Detect which cell encompasses the target text, then output its [X, Y] center coordinate. 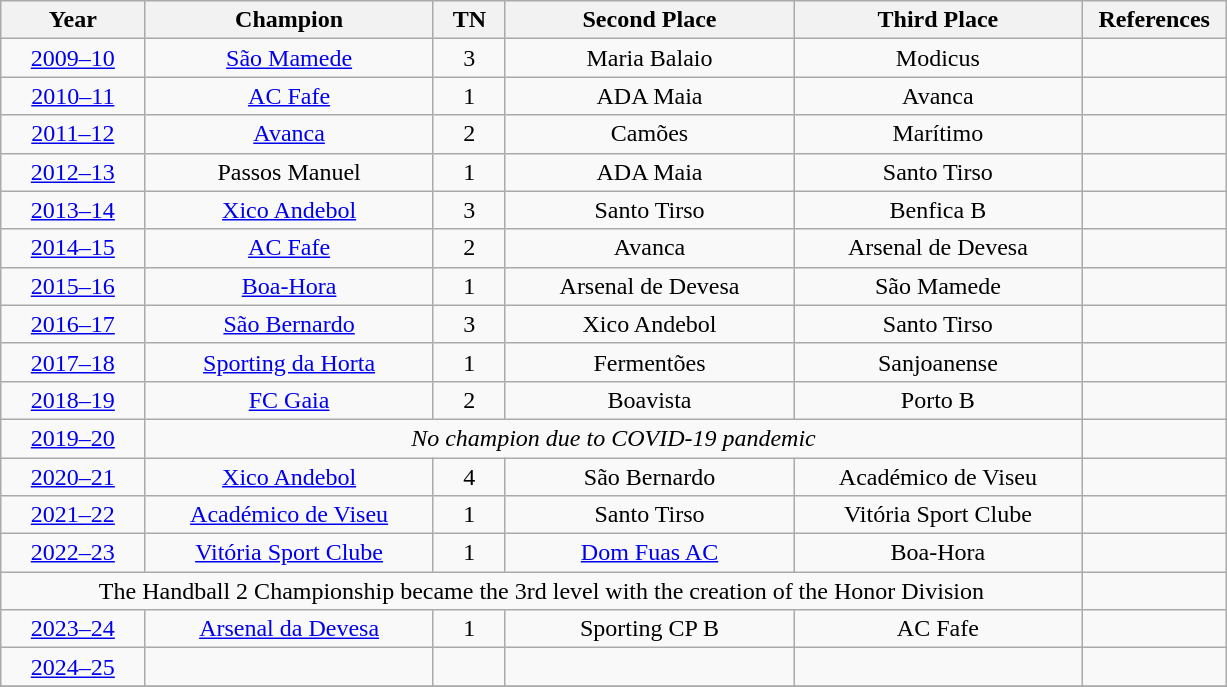
2023–24 [73, 629]
Sporting da Horta [289, 362]
Modicus [938, 58]
2021–22 [73, 515]
2012–13 [73, 172]
2009–10 [73, 58]
References [1154, 20]
Champion [289, 20]
FC Gaia [289, 400]
TN [469, 20]
Marítimo [938, 134]
Camões [649, 134]
2014–15 [73, 248]
Boavista [649, 400]
Sporting CP B [649, 629]
Maria Balaio [649, 58]
2015–16 [73, 286]
2020–21 [73, 477]
2024–25 [73, 667]
2016–17 [73, 324]
Porto B [938, 400]
No champion due to COVID-19 pandemic [614, 438]
4 [469, 477]
2011–12 [73, 134]
Fermentões [649, 362]
Third Place [938, 20]
Second Place [649, 20]
Sanjoanense [938, 362]
Arsenal da Devesa [289, 629]
Benfica B [938, 210]
2019–20 [73, 438]
2010–11 [73, 96]
Passos Manuel [289, 172]
2018–19 [73, 400]
2017–18 [73, 362]
2022–23 [73, 553]
2013–14 [73, 210]
Dom Fuas AC [649, 553]
Year [73, 20]
The Handball 2 Championship became the 3rd level with the creation of the Honor Division [542, 591]
